Scan for the cell matching the given text and deliver its (X, Y) coordinate at center. 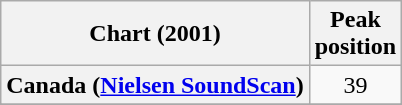
Chart (2001) (155, 34)
39 (355, 85)
Canada (Nielsen SoundScan) (155, 85)
Peakposition (355, 34)
